Return (x, y) of the center of cell containing provided text 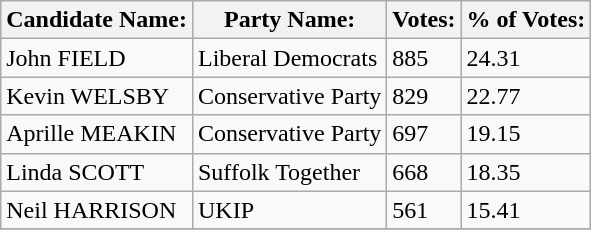
22.77 (526, 96)
Kevin WELSBY (97, 96)
Candidate Name: (97, 20)
18.35 (526, 172)
% of Votes: (526, 20)
Votes: (424, 20)
697 (424, 134)
Liberal Democrats (289, 58)
24.31 (526, 58)
John FIELD (97, 58)
Suffolk Together (289, 172)
Linda SCOTT (97, 172)
885 (424, 58)
Neil HARRISON (97, 210)
UKIP (289, 210)
668 (424, 172)
829 (424, 96)
561 (424, 210)
Party Name: (289, 20)
Aprille MEAKIN (97, 134)
19.15 (526, 134)
15.41 (526, 210)
